Extract the [x, y] coordinate from the center of the cell holding the provided text.  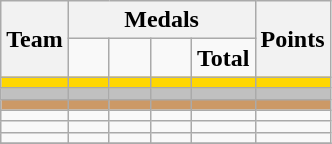
Points [292, 39]
Team [35, 39]
Total [223, 58]
Medals [162, 20]
